Search for the cell housing the specified text and yield its (X, Y) center coordinate. 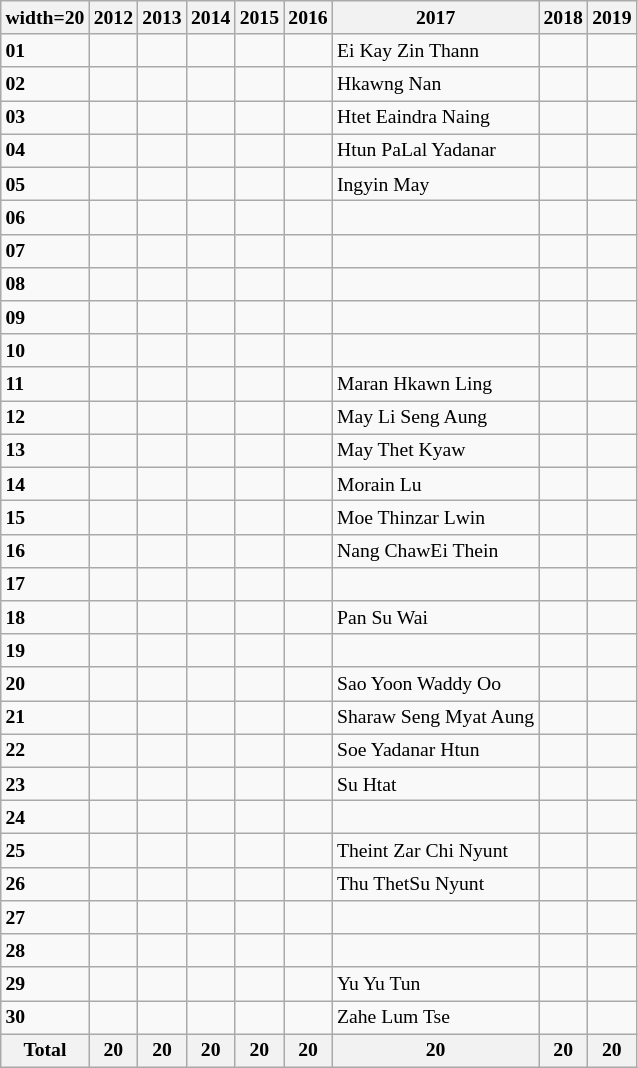
18 (45, 618)
05 (45, 184)
Nang ChawEi Thein (436, 550)
02 (45, 84)
2012 (114, 18)
2013 (162, 18)
27 (45, 918)
Yu Yu Tun (436, 984)
2017 (436, 18)
Htet Eaindra Naing (436, 118)
25 (45, 850)
Pan Su Wai (436, 618)
22 (45, 750)
Maran Hkawn Ling (436, 384)
03 (45, 118)
Zahe Lum Tse (436, 1018)
10 (45, 350)
07 (45, 250)
14 (45, 484)
16 (45, 550)
Htun PaLal Yadanar (436, 150)
11 (45, 384)
21 (45, 718)
19 (45, 650)
2016 (308, 18)
Sao Yoon Waddy Oo (436, 684)
29 (45, 984)
2019 (612, 18)
30 (45, 1018)
Morain Lu (436, 484)
May Li Seng Aung (436, 418)
Moe Thinzar Lwin (436, 518)
Ei Kay Zin Thann (436, 50)
May Thet Kyaw (436, 450)
28 (45, 950)
Sharaw Seng Myat Aung (436, 718)
2018 (564, 18)
Hkawng Nan (436, 84)
2015 (260, 18)
2014 (210, 18)
Su Htat (436, 784)
26 (45, 884)
Thu ThetSu Nyunt (436, 884)
Theint Zar Chi Nyunt (436, 850)
13 (45, 450)
Total (45, 1050)
06 (45, 218)
width=20 (45, 18)
Soe Yadanar Htun (436, 750)
24 (45, 818)
08 (45, 284)
04 (45, 150)
23 (45, 784)
Ingyin May (436, 184)
01 (45, 50)
12 (45, 418)
15 (45, 518)
09 (45, 318)
17 (45, 584)
